Return (X, Y) of the center of cell containing provided text 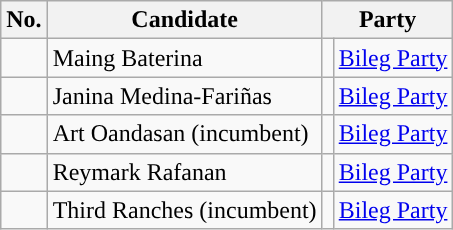
Maing Baterina (184, 58)
No. (24, 20)
Party (388, 20)
Art Oandasan (incumbent) (184, 134)
Reymark Rafanan (184, 172)
Candidate (184, 20)
Janina Medina-Fariñas (184, 96)
Third Ranches (incumbent) (184, 210)
